Determine the [X, Y] coordinate at the center of the cell enclosing the given text.  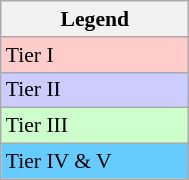
Tier II [95, 90]
Legend [95, 19]
Tier I [95, 55]
Tier III [95, 126]
Tier IV & V [95, 162]
